Detect which cell encompasses the target text, then output its (x, y) center coordinate. 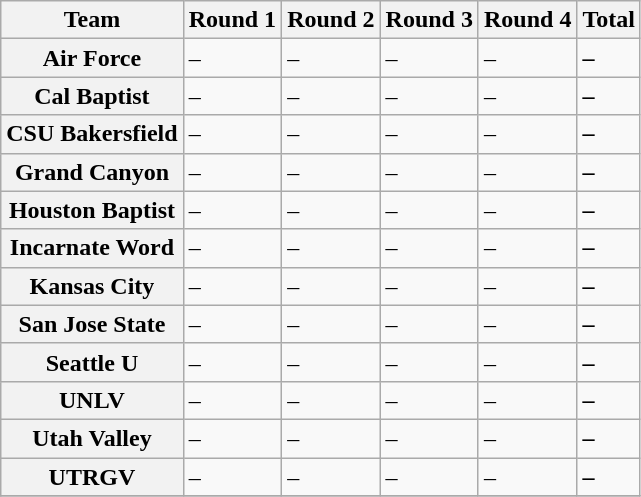
Seattle U (92, 362)
UTRGV (92, 477)
Team (92, 20)
San Jose State (92, 324)
Utah Valley (92, 438)
Kansas City (92, 286)
Grand Canyon (92, 172)
UNLV (92, 400)
Air Force (92, 58)
CSU Bakersfield (92, 134)
Round 4 (527, 20)
Incarnate Word (92, 248)
Cal Baptist (92, 96)
Round 3 (429, 20)
Total (609, 20)
Round 1 (232, 20)
Round 2 (331, 20)
Houston Baptist (92, 210)
